For the text-containing cell, return its midpoint in (X, Y) coordinate format. 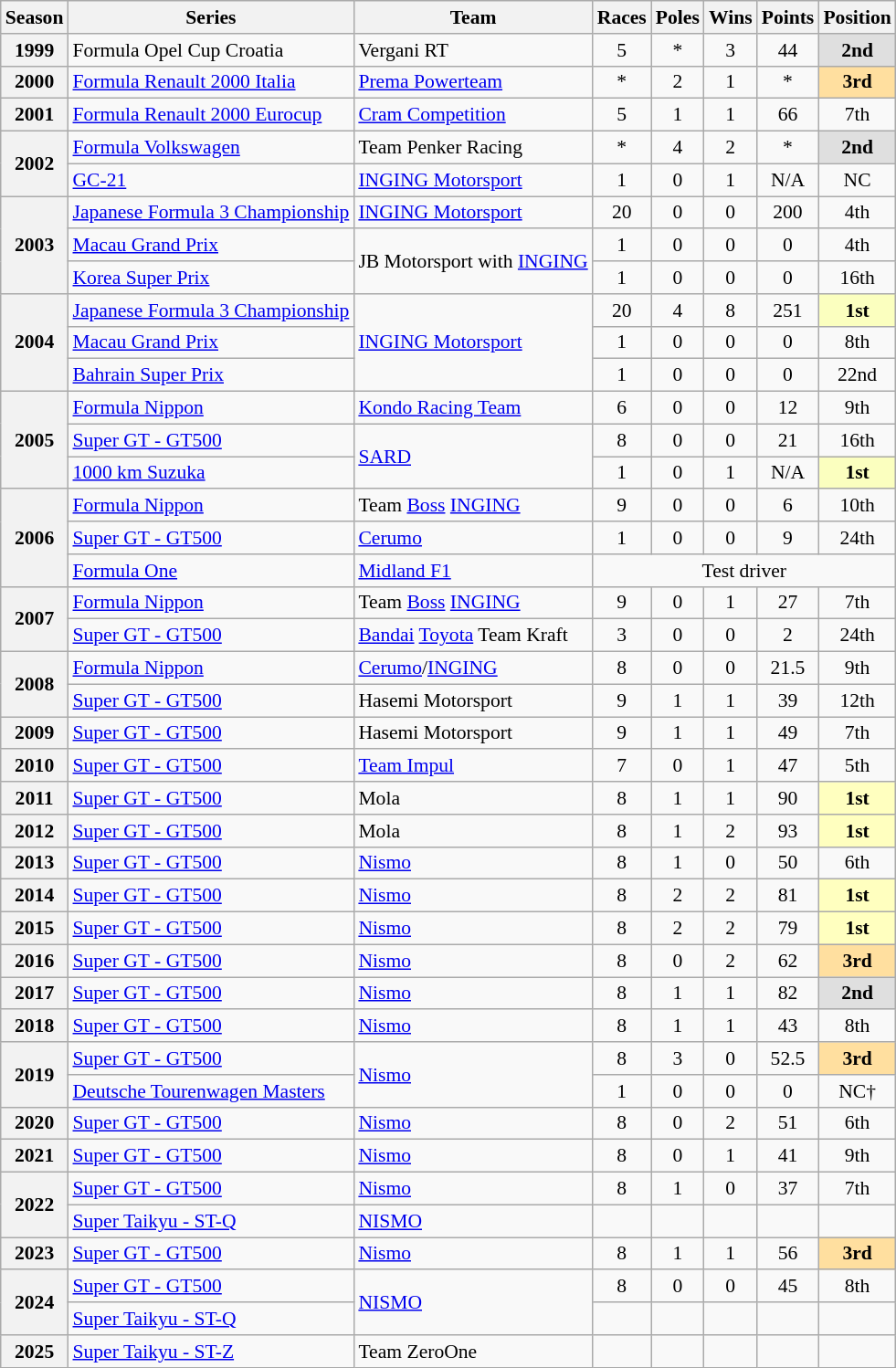
2006 (35, 539)
2017 (35, 994)
Formula Opel Cup Croatia (210, 50)
7 (622, 766)
GC-21 (210, 180)
2011 (35, 798)
2023 (35, 1254)
Season (35, 17)
79 (788, 929)
39 (788, 700)
2014 (35, 896)
41 (788, 1156)
Cerumo (473, 538)
2005 (35, 440)
2021 (35, 1156)
2012 (35, 831)
45 (788, 1287)
Midland F1 (473, 571)
2009 (35, 733)
90 (788, 798)
SARD (473, 457)
52.5 (788, 1058)
1999 (35, 50)
50 (788, 863)
2020 (35, 1123)
Formula Renault 2000 Eurocup (210, 115)
Vergani RT (473, 50)
44 (788, 50)
Cerumo/INGING (473, 668)
JB Motorsport with INGING (473, 261)
251 (788, 310)
47 (788, 766)
Team Impul (473, 766)
66 (788, 115)
2018 (35, 1026)
12th (857, 700)
Team ZeroOne (473, 1352)
2022 (35, 1205)
Poles (678, 17)
NC† (857, 1091)
Test driver (744, 571)
2002 (35, 164)
62 (788, 961)
2025 (35, 1352)
Cram Competition (473, 115)
Formula Renault 2000 Italia (210, 82)
Series (210, 17)
200 (788, 213)
93 (788, 831)
49 (788, 733)
2010 (35, 766)
21 (788, 440)
2016 (35, 961)
Points (788, 17)
Team (473, 17)
56 (788, 1254)
2013 (35, 863)
Bahrain Super Prix (210, 375)
10th (857, 506)
Korea Super Prix (210, 278)
22nd (857, 375)
Deutsche Tourenwagen Masters (210, 1091)
Kondo Racing Team (473, 408)
2000 (35, 82)
NC (857, 180)
5th (857, 766)
Position (857, 17)
Formula Volkswagen (210, 148)
Bandai Toyota Team Kraft (473, 636)
2019 (35, 1074)
51 (788, 1123)
Formula One (210, 571)
82 (788, 994)
12 (788, 408)
2007 (35, 619)
Wins (731, 17)
21.5 (788, 668)
2008 (35, 685)
Races (622, 17)
2003 (35, 245)
1000 km Suzuka (210, 473)
27 (788, 603)
43 (788, 1026)
Prema Powerteam (473, 82)
Team Penker Racing (473, 148)
81 (788, 896)
Super Taikyu - ST-Z (210, 1352)
37 (788, 1189)
2004 (35, 343)
2015 (35, 929)
2024 (35, 1302)
2001 (35, 115)
